Detect which cell encompasses the target text, then output its [X, Y] center coordinate. 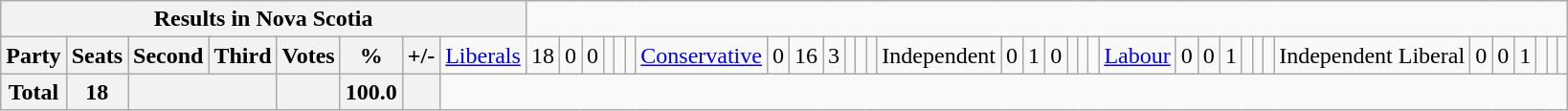
Party [34, 55]
Labour [1137, 55]
Results in Nova Scotia [264, 19]
Independent [939, 55]
+/- [421, 55]
Independent Liberal [1373, 55]
Liberals [483, 55]
16 [806, 55]
% [371, 55]
Conservative [702, 55]
Seats [97, 55]
Votes [308, 55]
Total [34, 92]
Third [243, 55]
Second [168, 55]
100.0 [371, 92]
3 [835, 55]
